Determine the (X, Y) coordinate at the center of the cell enclosing the given text.  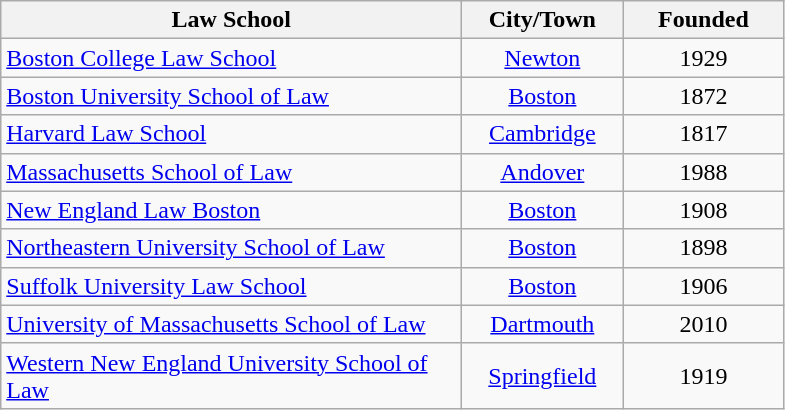
Dartmouth (542, 324)
New England Law Boston (232, 210)
1908 (704, 210)
Harvard Law School (232, 134)
Springfield (542, 376)
University of Massachusetts School of Law (232, 324)
Cambridge (542, 134)
Massachusetts School of Law (232, 172)
Boston College Law School (232, 58)
1988 (704, 172)
Newton (542, 58)
Northeastern University School of Law (232, 248)
1817 (704, 134)
Andover (542, 172)
1872 (704, 96)
1898 (704, 248)
Boston University School of Law (232, 96)
Western New England University School of Law (232, 376)
1929 (704, 58)
Founded (704, 20)
City/Town (542, 20)
1919 (704, 376)
Law School (232, 20)
1906 (704, 286)
2010 (704, 324)
Suffolk University Law School (232, 286)
